For the text-containing cell, return its midpoint in [x, y] coordinate format. 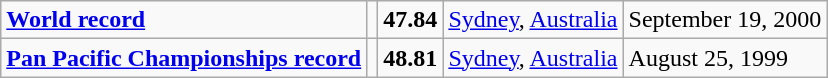
September 19, 2000 [725, 20]
World record [184, 20]
47.84 [410, 20]
Pan Pacific Championships record [184, 58]
August 25, 1999 [725, 58]
48.81 [410, 58]
